Locate the cell with the specified text and output its (x, y) center coordinate. 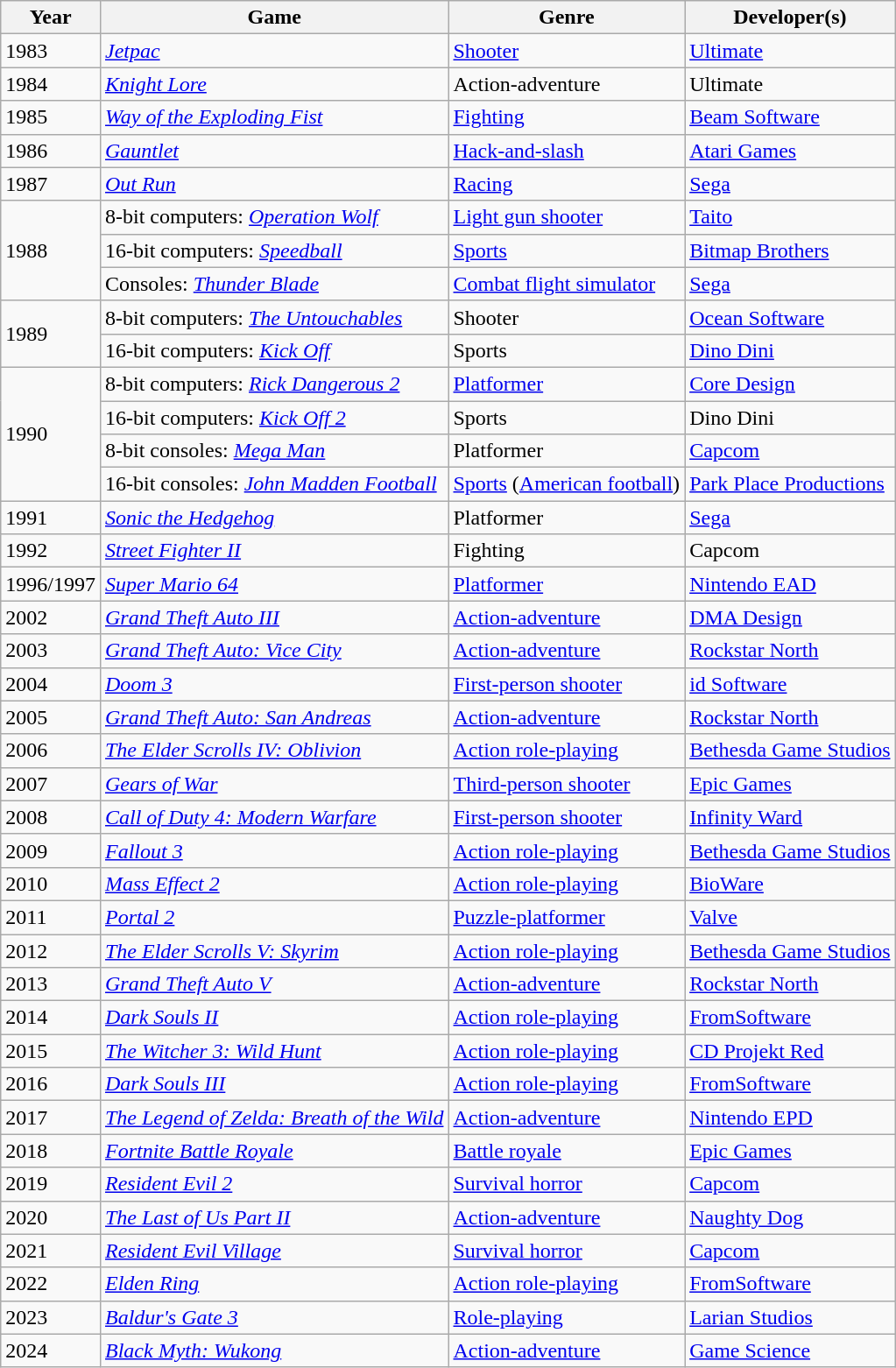
1983 (51, 51)
Bitmap Brothers (790, 250)
Nintendo EPD (790, 1118)
Consoles: Thunder Blade (273, 284)
Grand Theft Auto: San Andreas (273, 717)
2008 (51, 817)
Park Place Productions (790, 484)
Resident Evil Village (273, 1251)
Jetpac (273, 51)
Battle royale (567, 1151)
Elden Ring (273, 1284)
2002 (51, 617)
2011 (51, 917)
2012 (51, 950)
2023 (51, 1317)
The Legend of Zelda: Breath of the Wild (273, 1118)
Core Design (790, 384)
Portal 2 (273, 917)
Nintendo EAD (790, 584)
1992 (51, 551)
2013 (51, 984)
Sports (American football) (567, 484)
2019 (51, 1184)
Naughty Dog (790, 1217)
Doom 3 (273, 684)
Call of Duty 4: Modern Warfare (273, 817)
1996/1997 (51, 584)
The Witcher 3: Wild Hunt (273, 1051)
Infinity Ward (790, 817)
1990 (51, 434)
8-bit computers: Operation Wolf (273, 217)
2005 (51, 717)
2006 (51, 751)
id Software (790, 684)
Dark Souls II (273, 1018)
Atari Games (790, 151)
8-bit consoles: Mega Man (273, 451)
Larian Studios (790, 1317)
2010 (51, 884)
Grand Theft Auto V (273, 984)
Out Run (273, 184)
Grand Theft Auto: Vice City (273, 651)
16-bit consoles: John Madden Football (273, 484)
2024 (51, 1350)
Grand Theft Auto III (273, 617)
1986 (51, 151)
2004 (51, 684)
8-bit computers: The Untouchables (273, 317)
Genre (567, 18)
1984 (51, 84)
Super Mario 64 (273, 584)
Knight Lore (273, 84)
The Last of Us Part II (273, 1217)
Gears of War (273, 784)
2007 (51, 784)
Baldur's Gate 3 (273, 1317)
1987 (51, 184)
Fallout 3 (273, 850)
Dark Souls III (273, 1084)
Racing (567, 184)
8-bit computers: Rick Dangerous 2 (273, 384)
16-bit computers: Speedball (273, 250)
2016 (51, 1084)
Game (273, 18)
1989 (51, 334)
2022 (51, 1284)
2017 (51, 1118)
Developer(s) (790, 18)
2014 (51, 1018)
Year (51, 18)
2020 (51, 1217)
2009 (51, 850)
DMA Design (790, 617)
Puzzle-platformer (567, 917)
2018 (51, 1151)
Third-person shooter (567, 784)
The Elder Scrolls IV: Oblivion (273, 751)
Taito (790, 217)
Black Myth: Wukong (273, 1350)
CD Projekt Red (790, 1051)
Resident Evil 2 (273, 1184)
Fortnite Battle Royale (273, 1151)
Street Fighter II (273, 551)
1991 (51, 518)
Sonic the Hedgehog (273, 518)
Gauntlet (273, 151)
Light gun shooter (567, 217)
Mass Effect 2 (273, 884)
Role-playing (567, 1317)
2021 (51, 1251)
16-bit computers: Kick Off 2 (273, 418)
16-bit computers: Kick Off (273, 350)
Beam Software (790, 117)
Combat flight simulator (567, 284)
Game Science (790, 1350)
Way of the Exploding Fist (273, 117)
The Elder Scrolls V: Skyrim (273, 950)
Valve (790, 917)
2015 (51, 1051)
Hack-and-slash (567, 151)
2003 (51, 651)
1988 (51, 250)
1985 (51, 117)
Ocean Software (790, 317)
BioWare (790, 884)
